Determine the [X, Y] coordinate at the center of the cell enclosing the given text.  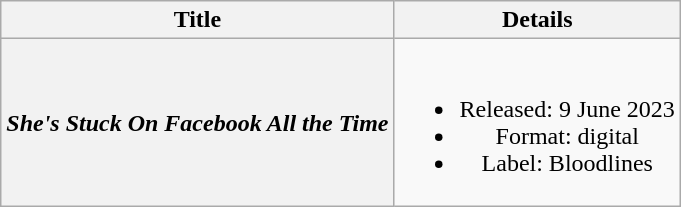
Released: 9 June 2023Format: digitalLabel: Bloodlines [537, 122]
Details [537, 20]
She's Stuck On Facebook All the Time [198, 122]
Title [198, 20]
